Find where the given text appears and provide that cell's center as (x, y) coordinate. 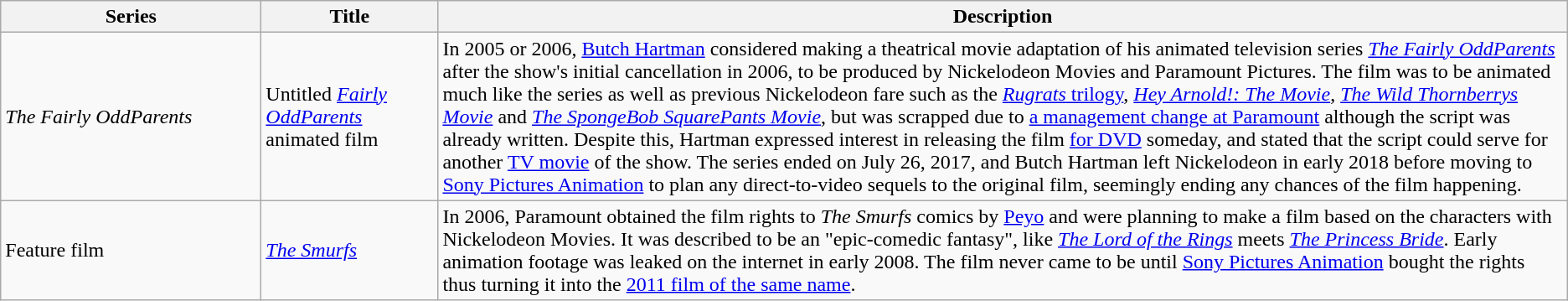
Series (131, 17)
Untitled Fairly OddParents animated film (350, 117)
The Smurfs (350, 250)
The Fairly OddParents (131, 117)
Description (1003, 17)
Feature film (131, 250)
Title (350, 17)
